Find where the given text appears and provide that cell's center as (x, y) coordinate. 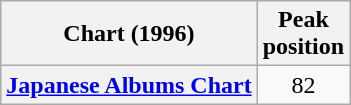
Peakposition (303, 34)
Japanese Albums Chart (129, 85)
Chart (1996) (129, 34)
82 (303, 85)
